Return the (X, Y) coordinate for the center point of the cell that contains the specified text.  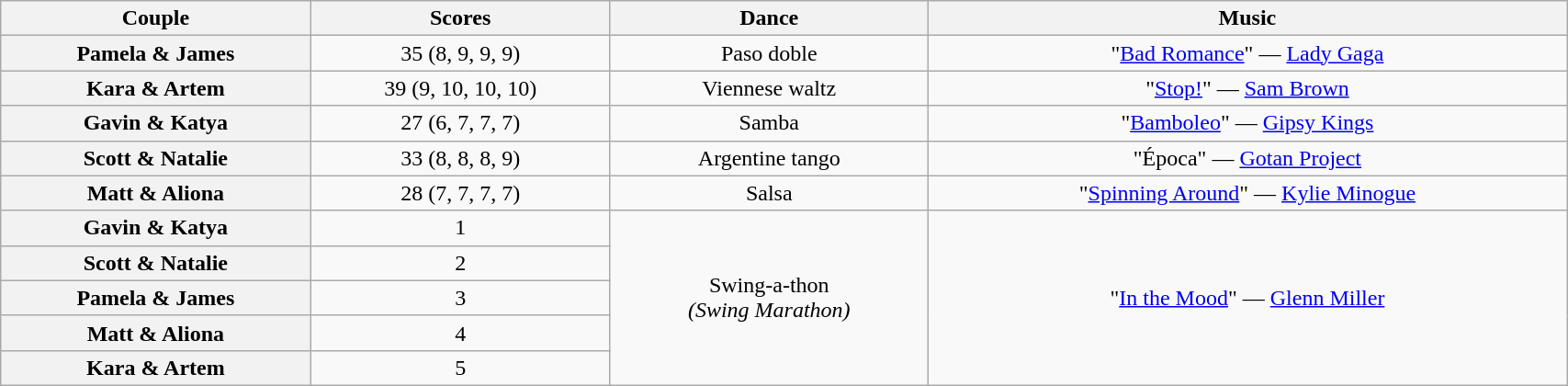
3 (460, 298)
Salsa (769, 193)
"Spinning Around" — Kylie Minogue (1247, 193)
Argentine tango (769, 158)
"Época" — Gotan Project (1247, 158)
Scores (460, 18)
"Bamboleo" — Gipsy Kings (1247, 123)
"Bad Romance" — Lady Gaga (1247, 53)
Samba (769, 123)
Dance (769, 18)
"In the Mood" — Glenn Miller (1247, 298)
5 (460, 368)
Paso doble (769, 53)
28 (7, 7, 7, 7) (460, 193)
1 (460, 228)
"Stop!" — Sam Brown (1247, 88)
35 (8, 9, 9, 9) (460, 53)
27 (6, 7, 7, 7) (460, 123)
Swing-a-thon(Swing Marathon) (769, 298)
2 (460, 263)
Music (1247, 18)
Viennese waltz (769, 88)
4 (460, 333)
Couple (156, 18)
33 (8, 8, 8, 9) (460, 158)
39 (9, 10, 10, 10) (460, 88)
